Detect which cell encompasses the target text, then output its [x, y] center coordinate. 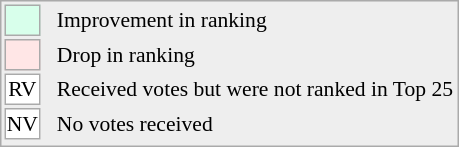
Improvement in ranking [254, 20]
Received votes but were not ranked in Top 25 [254, 90]
No votes received [254, 124]
Drop in ranking [254, 55]
RV [22, 90]
NV [22, 124]
